Locate the cell with the specified text and output its [x, y] center coordinate. 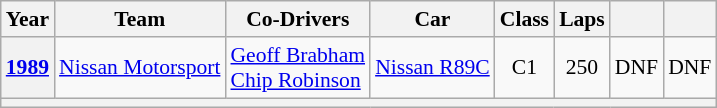
Nissan Motorsport [140, 68]
C1 [524, 68]
Laps [582, 19]
250 [582, 68]
Co-Drivers [298, 19]
Geoff Brabham Chip Robinson [298, 68]
Car [432, 19]
Nissan R89C [432, 68]
Team [140, 19]
1989 [28, 68]
Year [28, 19]
Class [524, 19]
